Return the [x, y] coordinate for the center point of the cell that contains the specified text.  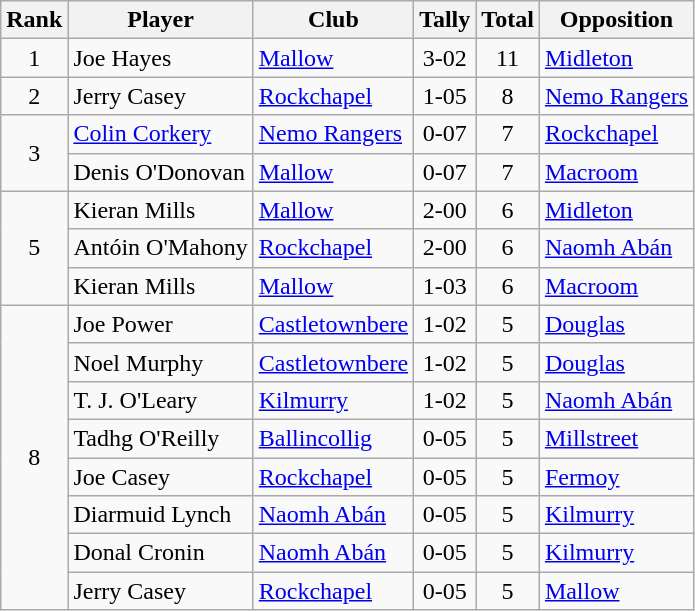
Ballincollig [333, 438]
Joe Hayes [160, 58]
Joe Casey [160, 477]
Fermoy [616, 477]
1 [34, 58]
Club [333, 20]
2 [34, 96]
Tally [445, 20]
3-02 [445, 58]
1-03 [445, 286]
Tadhg O'Reilly [160, 438]
Diarmuid Lynch [160, 515]
Player [160, 20]
1-05 [445, 96]
Donal Cronin [160, 553]
Denis O'Donovan [160, 172]
T. J. O'Leary [160, 400]
Rank [34, 20]
3 [34, 153]
Noel Murphy [160, 362]
Total [508, 20]
Millstreet [616, 438]
Antóin O'Mahony [160, 248]
11 [508, 58]
Colin Corkery [160, 134]
Opposition [616, 20]
Joe Power [160, 324]
